Pinpoint the cell where the given text exists, returning its (X, Y) midpoint coordinate. 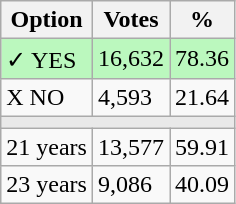
13,577 (130, 147)
16,632 (130, 59)
X NO (47, 97)
23 years (47, 185)
9,086 (130, 185)
✓ YES (47, 59)
Votes (130, 20)
40.09 (202, 185)
59.91 (202, 147)
% (202, 20)
78.36 (202, 59)
4,593 (130, 97)
21 years (47, 147)
21.64 (202, 97)
Option (47, 20)
